Search for the cell housing the specified text and yield its (X, Y) center coordinate. 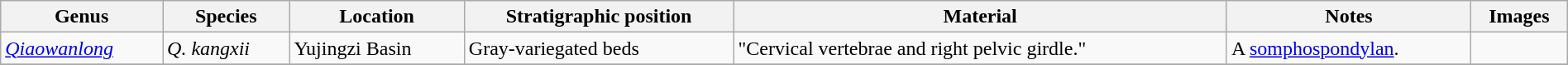
Q. kangxii (227, 48)
Yujingzi Basin (377, 48)
A somphospondylan. (1348, 48)
Qiaowanlong (82, 48)
Material (980, 17)
Stratigraphic position (599, 17)
Gray-variegated beds (599, 48)
Species (227, 17)
Genus (82, 17)
Location (377, 17)
Notes (1348, 17)
Images (1520, 17)
"Cervical vertebrae and right pelvic girdle." (980, 48)
